Scan for the cell matching the given text and deliver its (x, y) coordinate at center. 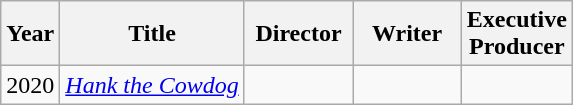
Year (30, 34)
ExecutiveProducer (516, 34)
Hank the Cowdog (152, 85)
2020 (30, 85)
Title (152, 34)
Director (298, 34)
Writer (408, 34)
